Output the [X, Y] coordinate of the center of the cell containing the given text.  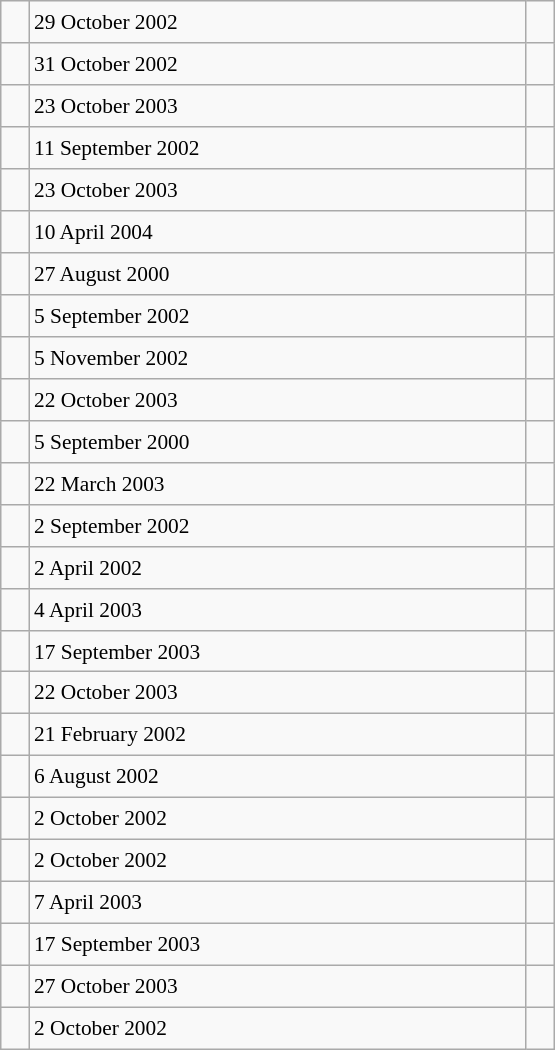
5 September 2000 [278, 441]
5 November 2002 [278, 358]
2 April 2002 [278, 567]
10 April 2004 [278, 232]
27 August 2000 [278, 274]
5 September 2002 [278, 316]
21 February 2002 [278, 735]
2 September 2002 [278, 525]
31 October 2002 [278, 64]
6 August 2002 [278, 777]
22 March 2003 [278, 483]
4 April 2003 [278, 609]
27 October 2003 [278, 986]
29 October 2002 [278, 22]
7 April 2003 [278, 903]
11 September 2002 [278, 148]
